Return (X, Y) of the center of cell containing provided text 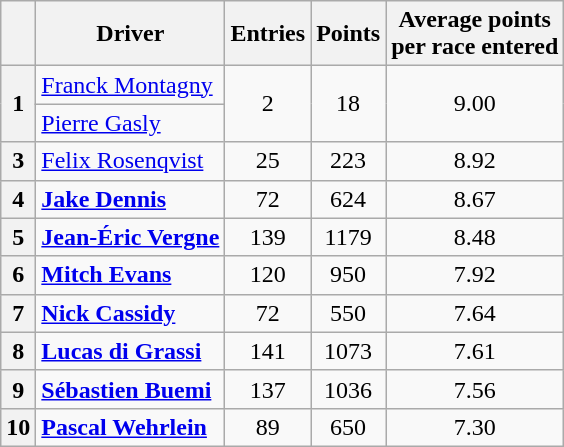
7.64 (475, 313)
8 (18, 351)
550 (348, 313)
624 (348, 199)
650 (348, 427)
141 (268, 351)
Lucas di Grassi (130, 351)
Mitch Evans (130, 275)
Average pointsper race entered (475, 34)
139 (268, 237)
223 (348, 161)
2 (268, 104)
7.92 (475, 275)
7.56 (475, 389)
8.67 (475, 199)
8.92 (475, 161)
Pascal Wehrlein (130, 427)
Felix Rosenqvist (130, 161)
Jean-Éric Vergne (130, 237)
Driver (130, 34)
5 (18, 237)
950 (348, 275)
120 (268, 275)
Pierre Gasly (130, 123)
9.00 (475, 104)
137 (268, 389)
10 (18, 427)
1073 (348, 351)
6 (18, 275)
Nick Cassidy (130, 313)
8.48 (475, 237)
18 (348, 104)
Franck Montagny (130, 85)
89 (268, 427)
Points (348, 34)
Jake Dennis (130, 199)
9 (18, 389)
Sébastien Buemi (130, 389)
7 (18, 313)
7.30 (475, 427)
Entries (268, 34)
3 (18, 161)
1036 (348, 389)
7.61 (475, 351)
1179 (348, 237)
4 (18, 199)
25 (268, 161)
1 (18, 104)
